Search for the cell housing the specified text and yield its (X, Y) center coordinate. 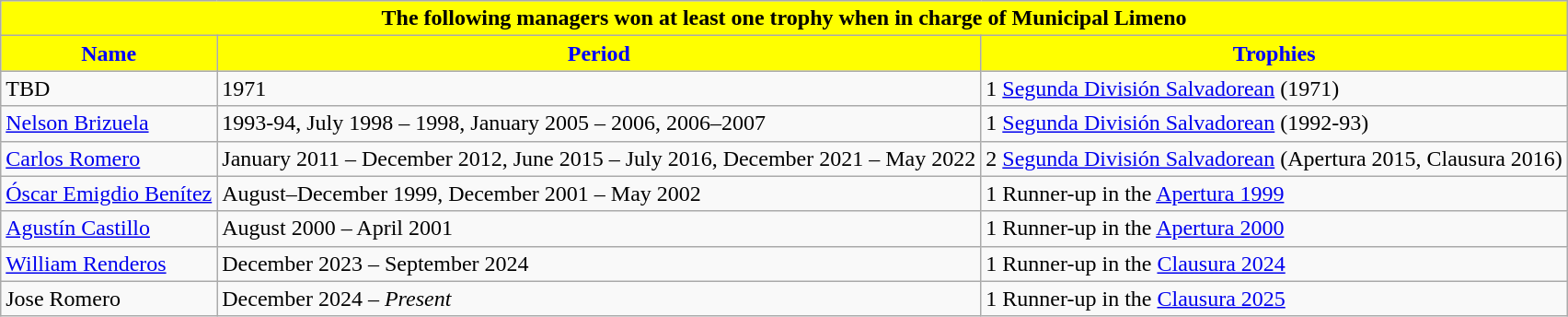
August–December 1999, December 2001 – May 2002 (599, 194)
Carlos Romero (109, 158)
1 Runner-up in the Apertura 2000 (1274, 229)
1 Runner-up in the Clausura 2025 (1274, 299)
1993-94, July 1998 – 1998, January 2005 – 2006, 2006–2007 (599, 123)
December 2024 – Present (599, 299)
1 Runner-up in the Clausura 2024 (1274, 264)
TBD (109, 88)
1971 (599, 88)
Óscar Emigdio Benítez (109, 194)
December 2023 – September 2024 (599, 264)
1 Segunda División Salvadorean (1992-93) (1274, 123)
Trophies (1274, 53)
Agustín Castillo (109, 229)
August 2000 – April 2001 (599, 229)
Jose Romero (109, 299)
Name (109, 53)
The following managers won at least one trophy when in charge of Municipal Limeno (784, 18)
William Renderos (109, 264)
Period (599, 53)
Nelson Brizuela (109, 123)
2 Segunda División Salvadorean (Apertura 2015, Clausura 2016) (1274, 158)
January 2011 – December 2012, June 2015 – July 2016, December 2021 – May 2022 (599, 158)
1 Runner-up in the Apertura 1999 (1274, 194)
1 Segunda División Salvadorean (1971) (1274, 88)
